Find where the given text appears and provide that cell's center as [x, y] coordinate. 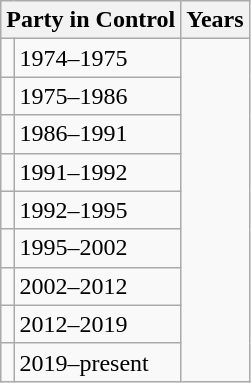
1992–1995 [98, 210]
1986–1991 [98, 134]
2012–2019 [98, 324]
Years [215, 20]
Party in Control [91, 20]
1975–1986 [98, 96]
1991–1992 [98, 172]
2019–present [98, 362]
1974–1975 [98, 58]
1995–2002 [98, 248]
2002–2012 [98, 286]
